Capture the cell that displays the provided text and extract its [X, Y] central coordinate. 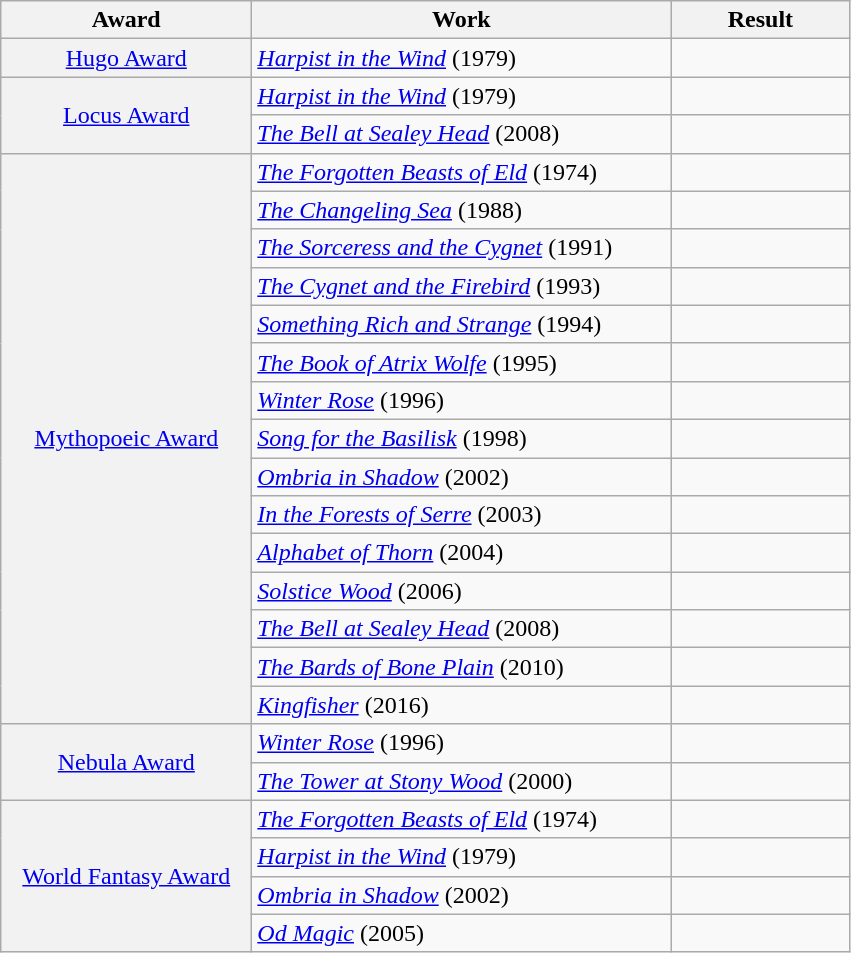
Hugo Award [126, 58]
Nebula Award [126, 762]
The Tower at Stony Wood (2000) [462, 781]
The Cygnet and the Firebird (1993) [462, 286]
World Fantasy Award [126, 876]
The Sorceress and the Cygnet (1991) [462, 248]
In the Forests of Serre (2003) [462, 515]
Result [760, 20]
Alphabet of Thorn (2004) [462, 553]
Song for the Basilisk (1998) [462, 438]
Kingfisher (2016) [462, 705]
Od Magic (2005) [462, 933]
The Changeling Sea (1988) [462, 210]
The Bards of Bone Plain (2010) [462, 667]
Solstice Wood (2006) [462, 591]
Work [462, 20]
Something Rich and Strange (1994) [462, 324]
Mythopoeic Award [126, 438]
The Book of Atrix Wolfe (1995) [462, 362]
Award [126, 20]
Locus Award [126, 115]
